Identify which cell holds the provided text, then report its (x, y) central coordinate. 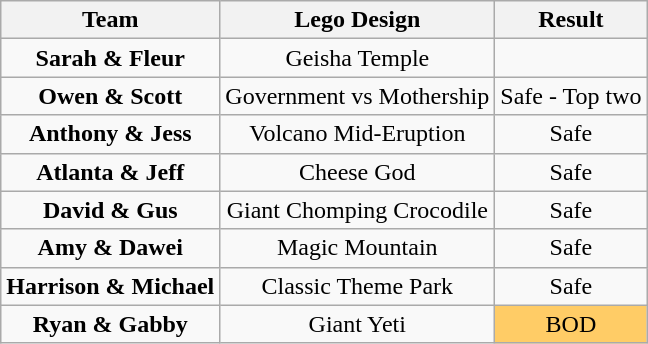
Magic Mountain (358, 248)
Team (110, 20)
Sarah & Fleur (110, 58)
Owen & Scott (110, 96)
Volcano Mid-Eruption (358, 134)
Harrison & Michael (110, 286)
Geisha Temple (358, 58)
Lego Design (358, 20)
Amy & Dawei (110, 248)
Result (571, 20)
Cheese God (358, 172)
Classic Theme Park (358, 286)
Atlanta & Jeff (110, 172)
Ryan & Gabby (110, 324)
Giant Yeti (358, 324)
David & Gus (110, 210)
Government vs Mothership (358, 96)
Anthony & Jess (110, 134)
BOD (571, 324)
Giant Chomping Crocodile (358, 210)
Safe - Top two (571, 96)
